Return [x, y] of the center of cell containing provided text 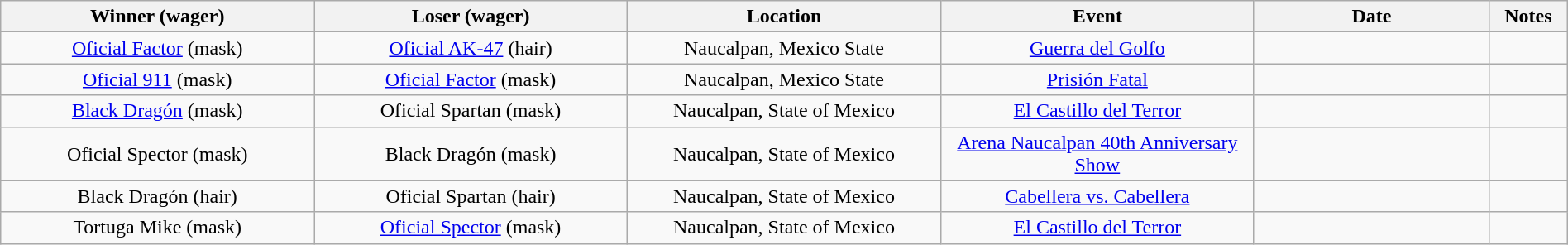
Black Dragón (hair) [157, 196]
Arena Naucalpan 40th Anniversary Show [1097, 154]
Location [784, 17]
Oficial 911 (mask) [157, 79]
Loser (wager) [471, 17]
Oficial Spartan (hair) [471, 196]
Event [1097, 17]
Winner (wager) [157, 17]
Oficial AK-47 (hair) [471, 48]
Notes [1528, 17]
Prisión Fatal [1097, 79]
Guerra del Golfo [1097, 48]
Oficial Spartan (mask) [471, 111]
Date [1371, 17]
Cabellera vs. Cabellera [1097, 196]
Tortuga Mike (mask) [157, 228]
